Identify which cell holds the provided text, then report its [X, Y] central coordinate. 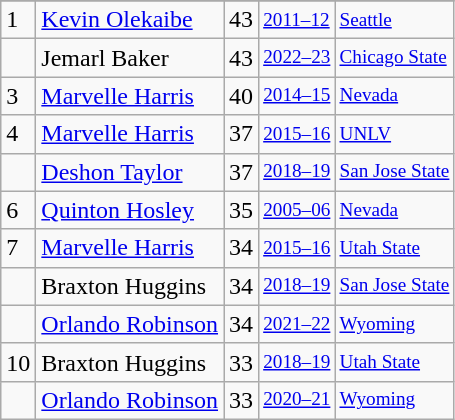
Quinton Hosley [130, 210]
35 [242, 210]
7 [18, 248]
Seattle [394, 20]
2022–23 [297, 58]
40 [242, 96]
2005–06 [297, 210]
2014–15 [297, 96]
Chicago State [394, 58]
4 [18, 134]
1 [18, 20]
10 [18, 362]
2020–21 [297, 400]
Deshon Taylor [130, 172]
Jemarl Baker [130, 58]
3 [18, 96]
2011–12 [297, 20]
Kevin Olekaibe [130, 20]
2021–22 [297, 324]
UNLV [394, 134]
6 [18, 210]
